Extract the [X, Y] coordinate from the center of the cell holding the provided text.  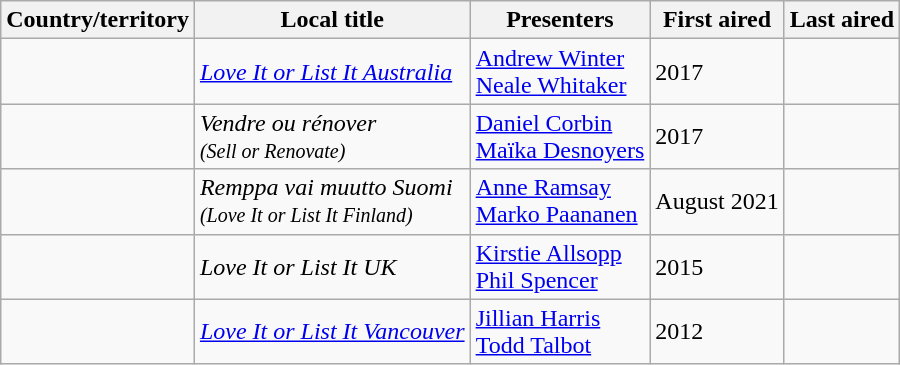
August 2021 [717, 202]
Jillian HarrisTodd Talbot [560, 332]
Love It or List It Vancouver [332, 332]
Andrew WinterNeale Whitaker [560, 72]
Love It or List It Australia [332, 72]
Daniel CorbinMaïka Desnoyers [560, 136]
Last aired [842, 20]
2012 [717, 332]
Kirstie AllsoppPhil Spencer [560, 266]
Country/territory [98, 20]
Anne RamsayMarko Paananen [560, 202]
Presenters [560, 20]
First aired [717, 20]
Love It or List It UK [332, 266]
2015 [717, 266]
Remppa vai muutto Suomi(Love It or List It Finland) [332, 202]
Vendre ou rénover(Sell or Renovate) [332, 136]
Local title [332, 20]
